From the cell containing the given text, extract its center point as [X, Y] coordinate. 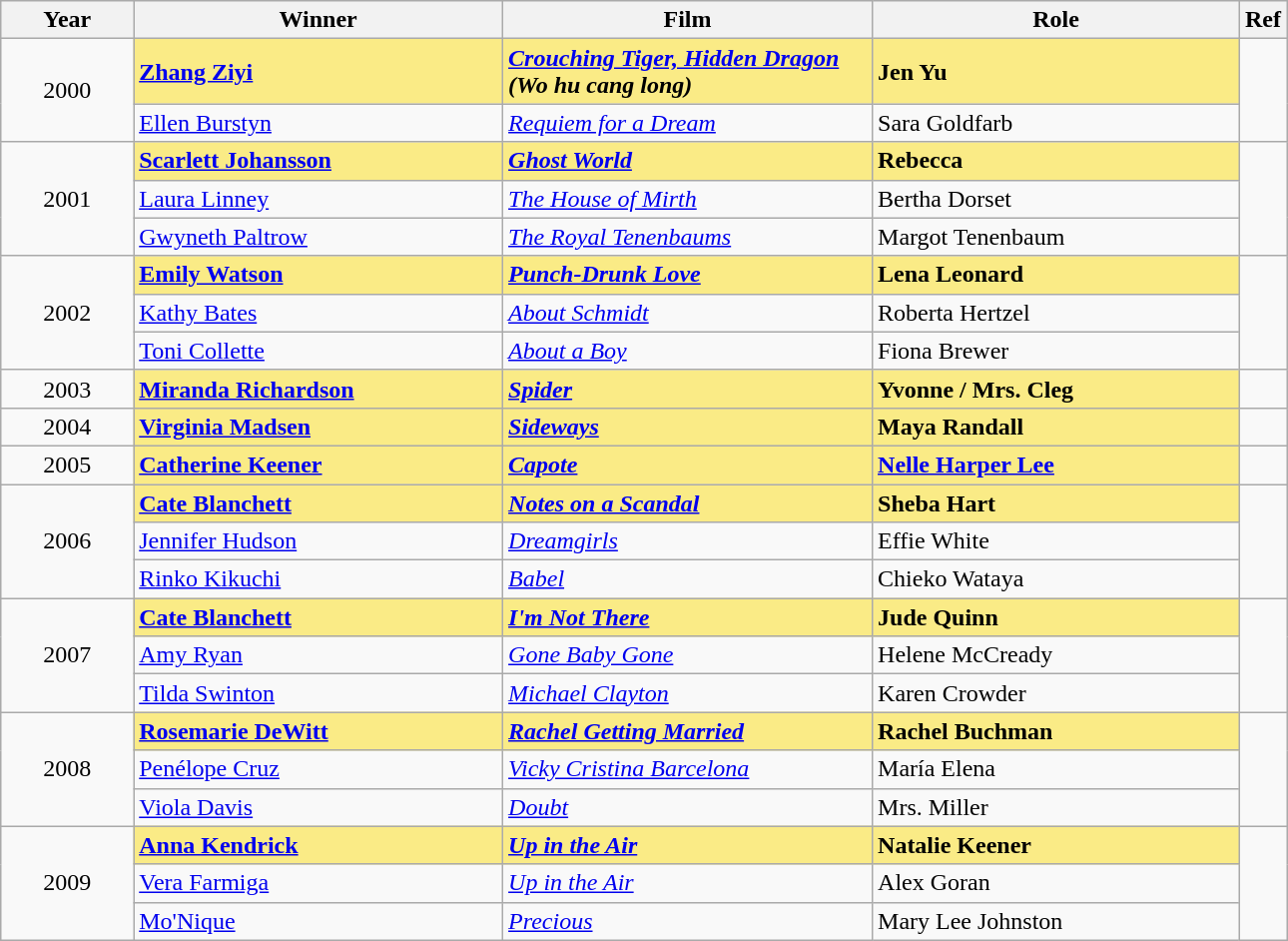
Scarlett Johansson [319, 161]
Precious [688, 921]
Zhang Ziyi [319, 72]
Punch-Drunk Love [688, 275]
Anna Kendrick [319, 845]
Roberta Hertzel [1056, 313]
Maya Randall [1056, 427]
Alex Goran [1056, 883]
2005 [68, 465]
Ref [1262, 20]
María Elena [1056, 769]
Requiem for a Dream [688, 123]
Year [68, 20]
Vicky Cristina Barcelona [688, 769]
Jennifer Hudson [319, 541]
Gone Baby Gone [688, 655]
Karen Crowder [1056, 693]
Vera Farmiga [319, 883]
Notes on a Scandal [688, 502]
2007 [68, 655]
Rachel Getting Married [688, 731]
2004 [68, 427]
Doubt [688, 807]
Gwyneth Paltrow [319, 237]
Yvonne / Mrs. Cleg [1056, 389]
Catherine Keener [319, 465]
Effie White [1056, 541]
Sara Goldfarb [1056, 123]
Rebecca [1056, 161]
2001 [68, 199]
Dreamgirls [688, 541]
Miranda Richardson [319, 389]
Mo'Nique [319, 921]
Film [688, 20]
About a Boy [688, 351]
Mary Lee Johnston [1056, 921]
Rinko Kikuchi [319, 579]
2006 [68, 540]
Mrs. Miller [1056, 807]
Role [1056, 20]
Ellen Burstyn [319, 123]
Rosemarie DeWitt [319, 731]
Helene McCready [1056, 655]
Winner [319, 20]
Laura Linney [319, 199]
Penélope Cruz [319, 769]
Natalie Keener [1056, 845]
Bertha Dorset [1056, 199]
Nelle Harper Lee [1056, 465]
Rachel Buchman [1056, 731]
Jen Yu [1056, 72]
2000 [68, 90]
The Royal Tenenbaums [688, 237]
Toni Collette [319, 351]
About Schmidt [688, 313]
2009 [68, 883]
The House of Mirth [688, 199]
Spider [688, 389]
Chieko Wataya [1056, 579]
Tilda Swinton [319, 693]
Emily Watson [319, 275]
2002 [68, 313]
Virginia Madsen [319, 427]
Lena Leonard [1056, 275]
Fiona Brewer [1056, 351]
Sheba Hart [1056, 502]
2008 [68, 769]
2003 [68, 389]
Capote [688, 465]
Jude Quinn [1056, 617]
Crouching Tiger, Hidden Dragon (Wo hu cang long) [688, 72]
Amy Ryan [319, 655]
Michael Clayton [688, 693]
Babel [688, 579]
Sideways [688, 427]
Ghost World [688, 161]
Viola Davis [319, 807]
Margot Tenenbaum [1056, 237]
Kathy Bates [319, 313]
I'm Not There [688, 617]
